Locate the cell with the specified text and output its [X, Y] center coordinate. 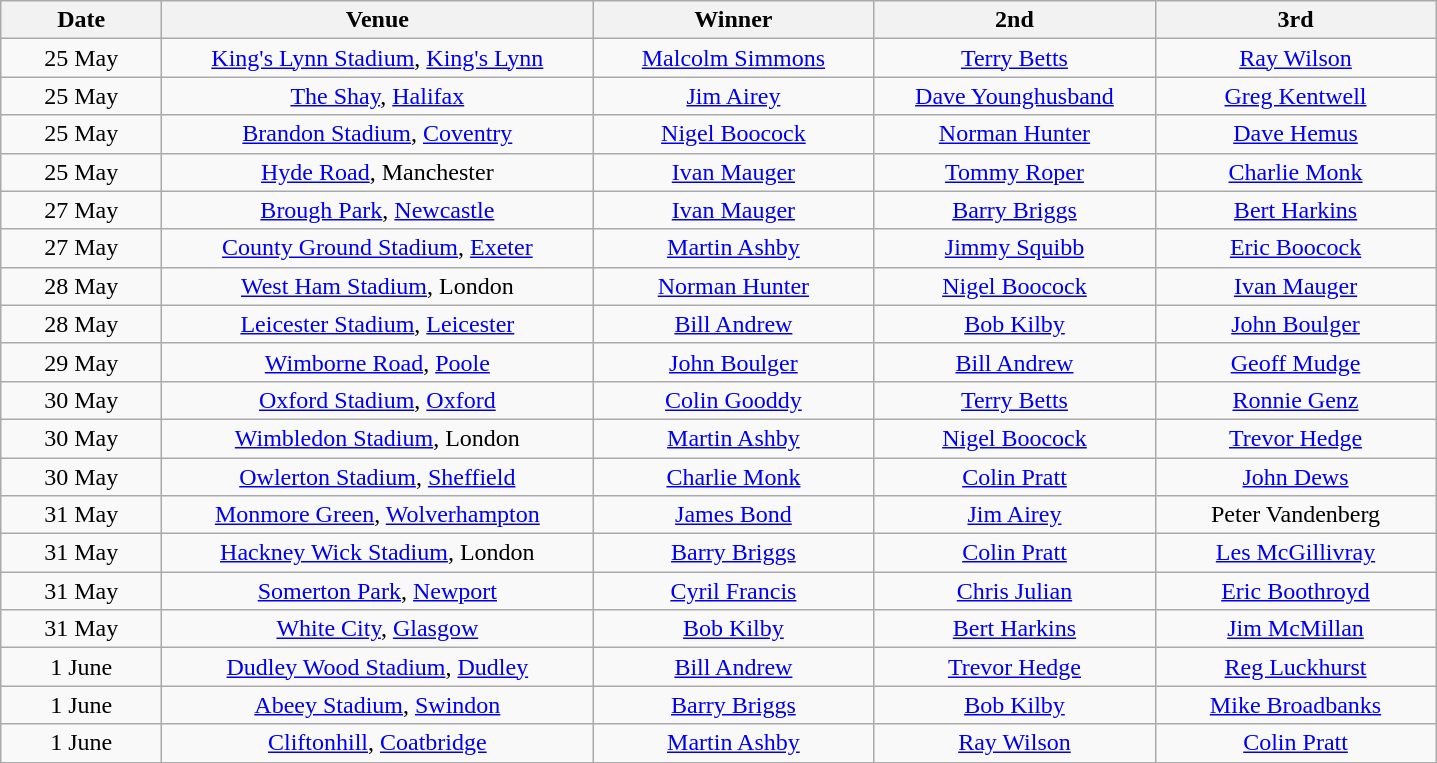
Tommy Roper [1014, 172]
Venue [378, 20]
Jim McMillan [1296, 629]
Malcolm Simmons [734, 58]
29 May [82, 362]
The Shay, Halifax [378, 96]
Hackney Wick Stadium, London [378, 553]
Mike Broadbanks [1296, 705]
Cliftonhill, Coatbridge [378, 743]
Reg Luckhurst [1296, 667]
Brandon Stadium, Coventry [378, 134]
Jimmy Squibb [1014, 248]
James Bond [734, 515]
Leicester Stadium, Leicester [378, 324]
White City, Glasgow [378, 629]
Date [82, 20]
Eric Boocock [1296, 248]
King's Lynn Stadium, King's Lynn [378, 58]
Hyde Road, Manchester [378, 172]
Greg Kentwell [1296, 96]
Dudley Wood Stadium, Dudley [378, 667]
Somerton Park, Newport [378, 591]
Dave Younghusband [1014, 96]
Oxford Stadium, Oxford [378, 400]
Chris Julian [1014, 591]
Colin Gooddy [734, 400]
Wimborne Road, Poole [378, 362]
Monmore Green, Wolverhampton [378, 515]
John Dews [1296, 477]
Dave Hemus [1296, 134]
Abeey Stadium, Swindon [378, 705]
Eric Boothroyd [1296, 591]
3rd [1296, 20]
West Ham Stadium, London [378, 286]
2nd [1014, 20]
Wimbledon Stadium, London [378, 438]
Owlerton Stadium, Sheffield [378, 477]
Peter Vandenberg [1296, 515]
Les McGillivray [1296, 553]
Ronnie Genz [1296, 400]
County Ground Stadium, Exeter [378, 248]
Geoff Mudge [1296, 362]
Brough Park, Newcastle [378, 210]
Winner [734, 20]
Cyril Francis [734, 591]
